Identify which cell holds the provided text, then report its [X, Y] central coordinate. 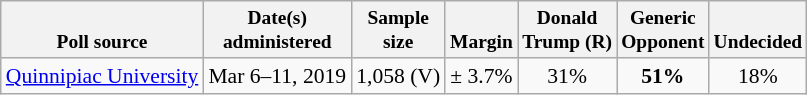
Undecided [758, 30]
18% [758, 76]
Mar 6–11, 2019 [277, 76]
51% [663, 76]
± 3.7% [481, 76]
Quinnipiac University [102, 76]
31% [568, 76]
Date(s)administered [277, 30]
1,058 (V) [398, 76]
Samplesize [398, 30]
Margin [481, 30]
DonaldTrump (R) [568, 30]
Poll source [102, 30]
GenericOpponent [663, 30]
